Determine the (x, y) coordinate at the center of the cell enclosing the given text.  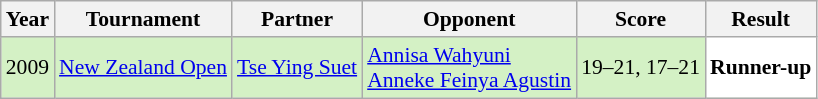
Result (760, 19)
New Zealand Open (143, 68)
2009 (28, 68)
Opponent (469, 19)
Year (28, 19)
Annisa Wahyuni Anneke Feinya Agustin (469, 68)
Runner-up (760, 68)
Tse Ying Suet (297, 68)
19–21, 17–21 (640, 68)
Score (640, 19)
Tournament (143, 19)
Partner (297, 19)
